Pinpoint the cell where the given text exists, returning its [X, Y] midpoint coordinate. 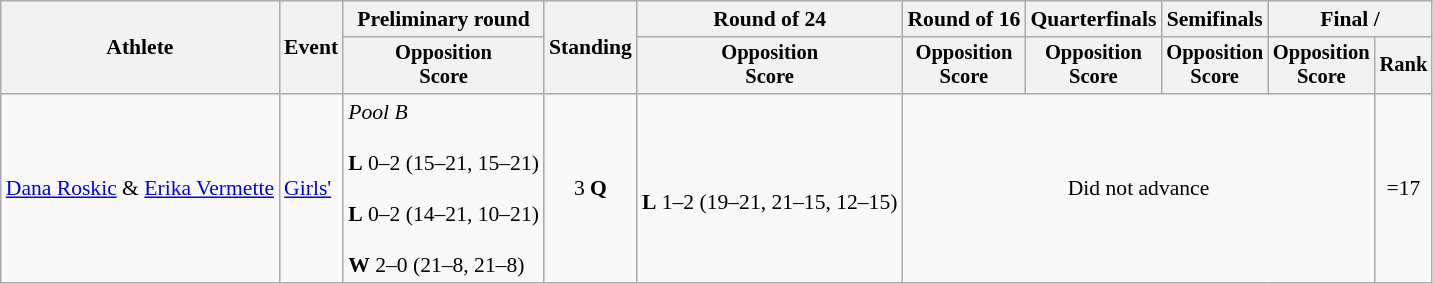
Athlete [140, 48]
Preliminary round [444, 19]
3 Q [590, 188]
Rank [1404, 66]
Round of 24 [770, 19]
Quarterfinals [1093, 19]
Round of 16 [964, 19]
Final / [1350, 19]
Girls' [311, 188]
Event [311, 48]
Pool B L 0–2 (15–21, 15–21)L 0–2 (14–21, 10–21)W 2–0 (21–8, 21–8) [444, 188]
Dana Roskic & Erika Vermette [140, 188]
Standing [590, 48]
Did not advance [1138, 188]
L 1–2 (19–21, 21–15, 12–15) [770, 188]
=17 [1404, 188]
Semifinals [1214, 19]
